Pinpoint the cell where the given text exists, returning its (X, Y) midpoint coordinate. 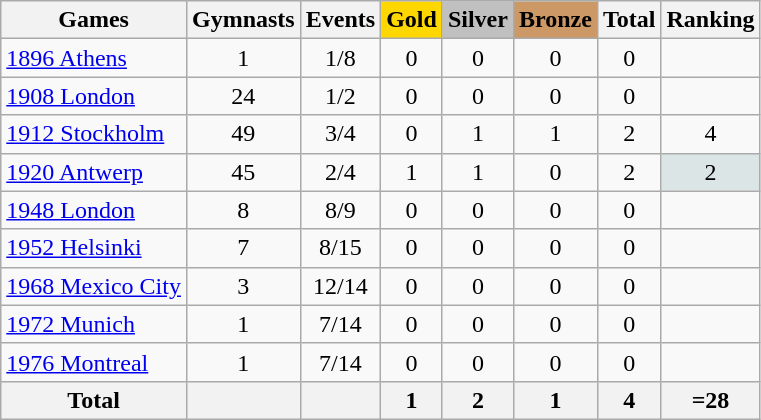
Gymnasts (243, 20)
=28 (710, 400)
1908 London (94, 96)
7 (243, 248)
45 (243, 172)
24 (243, 96)
3/4 (340, 134)
Bronze (555, 20)
1952 Helsinki (94, 248)
49 (243, 134)
1972 Munich (94, 324)
1896 Athens (94, 58)
8/9 (340, 210)
Ranking (710, 20)
1920 Antwerp (94, 172)
1912 Stockholm (94, 134)
1/8 (340, 58)
Events (340, 20)
1/2 (340, 96)
Gold (412, 20)
Silver (478, 20)
1968 Mexico City (94, 286)
1948 London (94, 210)
8/15 (340, 248)
12/14 (340, 286)
Games (94, 20)
2/4 (340, 172)
1976 Montreal (94, 362)
8 (243, 210)
3 (243, 286)
